Search for the cell housing the specified text and yield its [x, y] center coordinate. 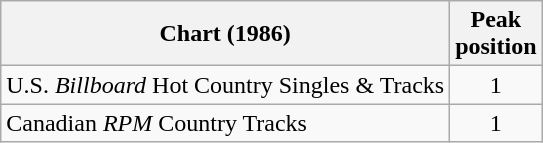
Peakposition [496, 34]
U.S. Billboard Hot Country Singles & Tracks [226, 85]
Canadian RPM Country Tracks [226, 123]
Chart (1986) [226, 34]
